Scan for the cell matching the given text and deliver its (X, Y) coordinate at center. 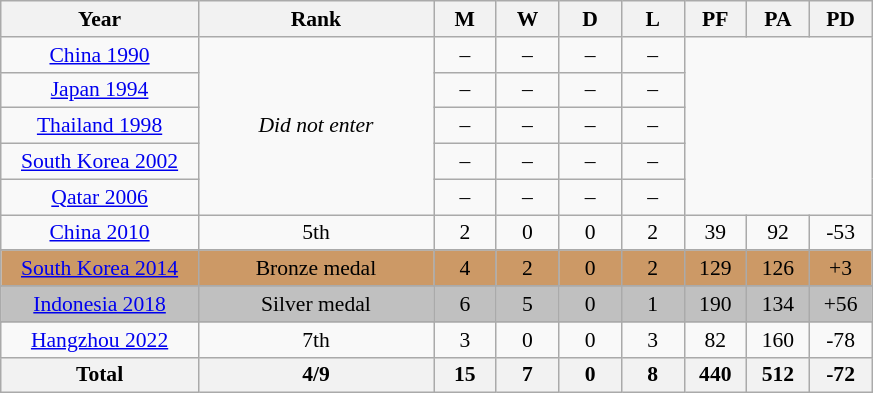
South Korea 2014 (100, 269)
126 (778, 269)
Japan 1994 (100, 90)
Indonesia 2018 (100, 304)
4 (466, 269)
Silver medal (316, 304)
7 (528, 375)
China 2010 (100, 233)
D (590, 19)
15 (466, 375)
Hangzhou 2022 (100, 340)
5th (316, 233)
Total (100, 375)
Bronze medal (316, 269)
134 (778, 304)
South Korea 2002 (100, 162)
440 (716, 375)
129 (716, 269)
PD (840, 19)
7th (316, 340)
1 (652, 304)
Did not enter (316, 126)
512 (778, 375)
190 (716, 304)
Qatar 2006 (100, 197)
5 (528, 304)
PF (716, 19)
Year (100, 19)
8 (652, 375)
4/9 (316, 375)
+56 (840, 304)
Rank (316, 19)
M (466, 19)
6 (466, 304)
China 1990 (100, 55)
-53 (840, 233)
+3 (840, 269)
160 (778, 340)
W (528, 19)
82 (716, 340)
-72 (840, 375)
39 (716, 233)
92 (778, 233)
-78 (840, 340)
Thailand 1998 (100, 126)
L (652, 19)
PA (778, 19)
